Determine the (X, Y) coordinate at the center of the cell enclosing the given text.  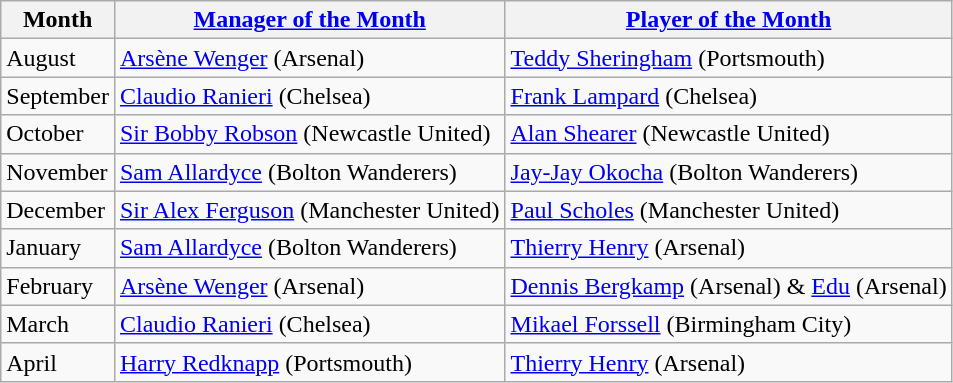
October (58, 134)
Manager of the Month (310, 20)
December (58, 210)
March (58, 324)
Mikael Forssell (Birmingham City) (728, 324)
Month (58, 20)
Sir Bobby Robson (Newcastle United) (310, 134)
April (58, 362)
Teddy Sheringham (Portsmouth) (728, 58)
August (58, 58)
Sir Alex Ferguson (Manchester United) (310, 210)
Player of the Month (728, 20)
Paul Scholes (Manchester United) (728, 210)
January (58, 248)
February (58, 286)
September (58, 96)
Dennis Bergkamp (Arsenal) & Edu (Arsenal) (728, 286)
Harry Redknapp (Portsmouth) (310, 362)
November (58, 172)
Jay-Jay Okocha (Bolton Wanderers) (728, 172)
Alan Shearer (Newcastle United) (728, 134)
Frank Lampard (Chelsea) (728, 96)
